Provide the (x, y) coordinate of the cell's center where the given text is located.  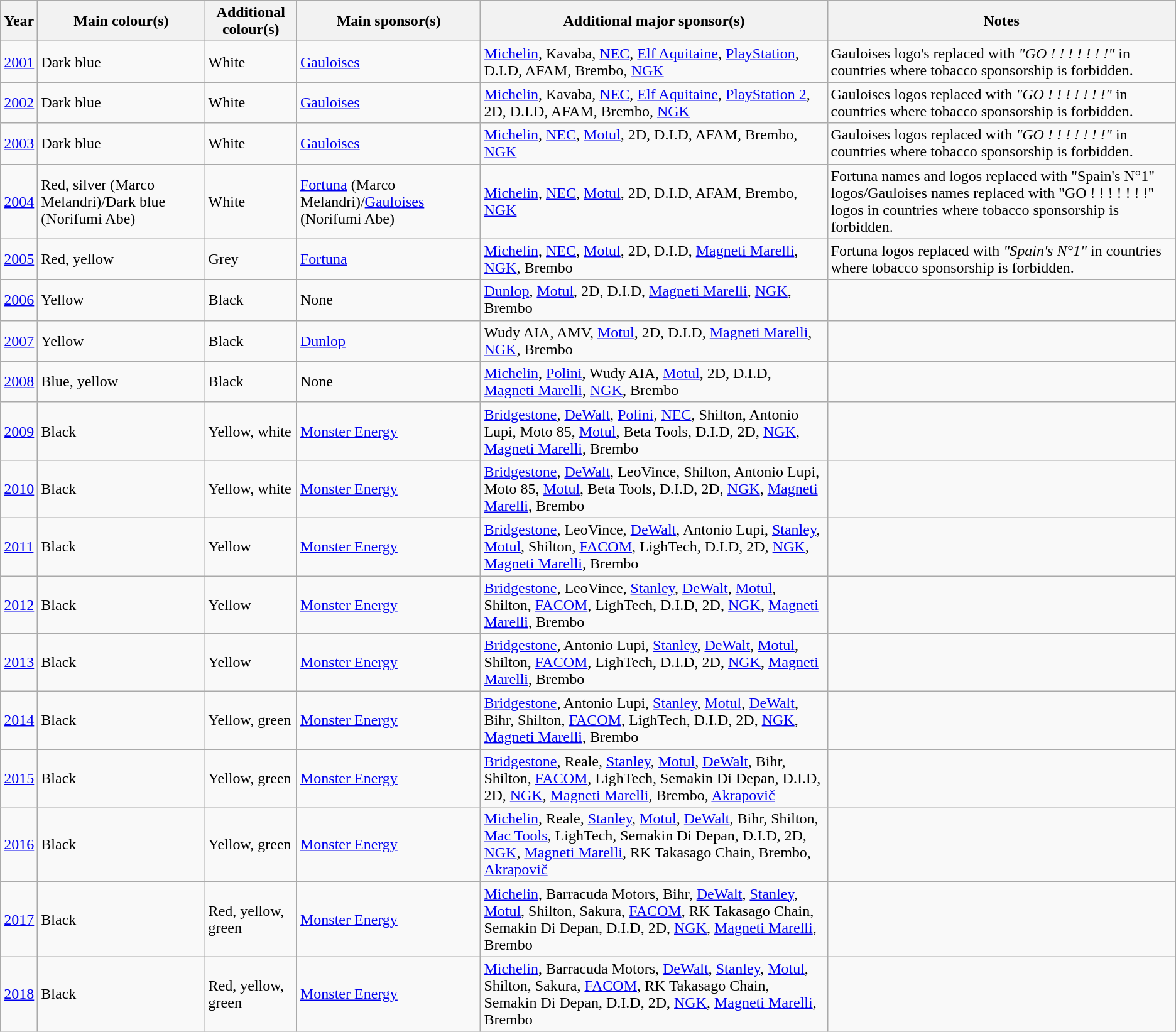
Dunlop, Motul, 2D, D.I.D, Magneti Marelli, NGK, Brembo (654, 300)
Bridgestone, DeWalt, LeoVince, Shilton, Antonio Lupi, Moto 85, Motul, Beta Tools, D.I.D, 2D, NGK, Magneti Marelli, Brembo (654, 489)
Fortuna (388, 259)
2012 (19, 604)
Bridgestone, Antonio Lupi, Stanley, DeWalt, Motul, Shilton, FACOM, LighTech, D.I.D, 2D, NGK, Magneti Marelli, Brembo (654, 663)
Gauloises logo's replaced with "GO ! ! ! ! ! ! !" in countries where tobacco sponsorship is forbidden. (1001, 62)
2018 (19, 994)
Year (19, 21)
Bridgestone, Antonio Lupi, Stanley, Motul, DeWalt, Bihr, Shilton, FACOM, LighTech, D.I.D, 2D, NGK, Magneti Marelli, Brembo (654, 720)
Bridgestone, DeWalt, Polini, NEC, Shilton, Antonio Lupi, Moto 85, Motul, Beta Tools, D.I.D, 2D, NGK, Magneti Marelli, Brembo (654, 431)
Blue, yellow (121, 382)
2001 (19, 62)
2014 (19, 720)
Red, yellow (121, 259)
Michelin, NEC, Motul, 2D, D.I.D, Magneti Marelli, NGK, Brembo (654, 259)
Fortuna (Marco Melandri)/Gauloises (Norifumi Abe) (388, 201)
Additional colour(s) (251, 21)
2016 (19, 844)
Main sponsor(s) (388, 21)
2003 (19, 143)
2011 (19, 546)
2006 (19, 300)
Dunlop (388, 340)
2005 (19, 259)
Bridgestone, Reale, Stanley, Motul, DeWalt, Bihr, Shilton, FACOM, LighTech, Semakin Di Depan, D.I.D, 2D, NGK, Magneti Marelli, Brembo, Akrapovič (654, 778)
Fortuna logos replaced with "Spain's N°1" in countries where tobacco sponsorship is forbidden. (1001, 259)
2015 (19, 778)
Michelin, Kavaba, NEC, Elf Aquitaine, PlayStation 2, 2D, D.I.D, AFAM, Brembo, NGK (654, 103)
Main colour(s) (121, 21)
Red, silver (Marco Melandri)/Dark blue (Norifumi Abe) (121, 201)
2004 (19, 201)
2017 (19, 920)
2010 (19, 489)
2008 (19, 382)
2002 (19, 103)
Wudy AIA, AMV, Motul, 2D, D.I.D, Magneti Marelli, NGK, Brembo (654, 340)
Bridgestone, LeoVince, Stanley, DeWalt, Motul, Shilton, FACOM, LighTech, D.I.D, 2D, NGK, Magneti Marelli, Brembo (654, 604)
Michelin, Polini, Wudy AIA, Motul, 2D, D.I.D, Magneti Marelli, NGK, Brembo (654, 382)
2009 (19, 431)
2013 (19, 663)
Michelin, Kavaba, NEC, Elf Aquitaine, PlayStation, D.I.D, AFAM, Brembo, NGK (654, 62)
Additional major sponsor(s) (654, 21)
2007 (19, 340)
Bridgestone, LeoVince, DeWalt, Antonio Lupi, Stanley, Motul, Shilton, FACOM, LighTech, D.I.D, 2D, NGK, Magneti Marelli, Brembo (654, 546)
Grey (251, 259)
Notes (1001, 21)
